Pinpoint the cell where the given text exists, returning its (x, y) midpoint coordinate. 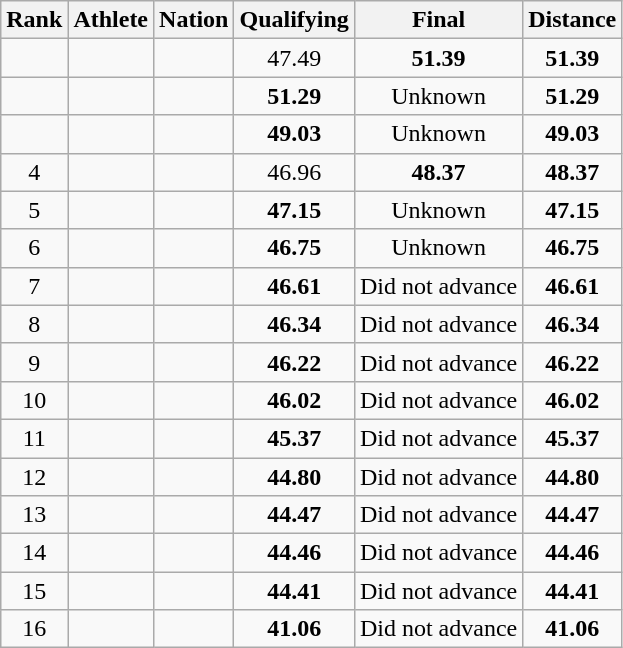
Qualifying (294, 20)
5 (34, 210)
12 (34, 477)
47.49 (294, 58)
Distance (572, 20)
14 (34, 553)
Final (438, 20)
13 (34, 515)
7 (34, 286)
10 (34, 400)
4 (34, 172)
16 (34, 629)
46.96 (294, 172)
Rank (34, 20)
9 (34, 362)
11 (34, 438)
8 (34, 324)
15 (34, 591)
Nation (194, 20)
Athlete (111, 20)
6 (34, 248)
